Pinpoint the cell where the given text exists, returning its (x, y) midpoint coordinate. 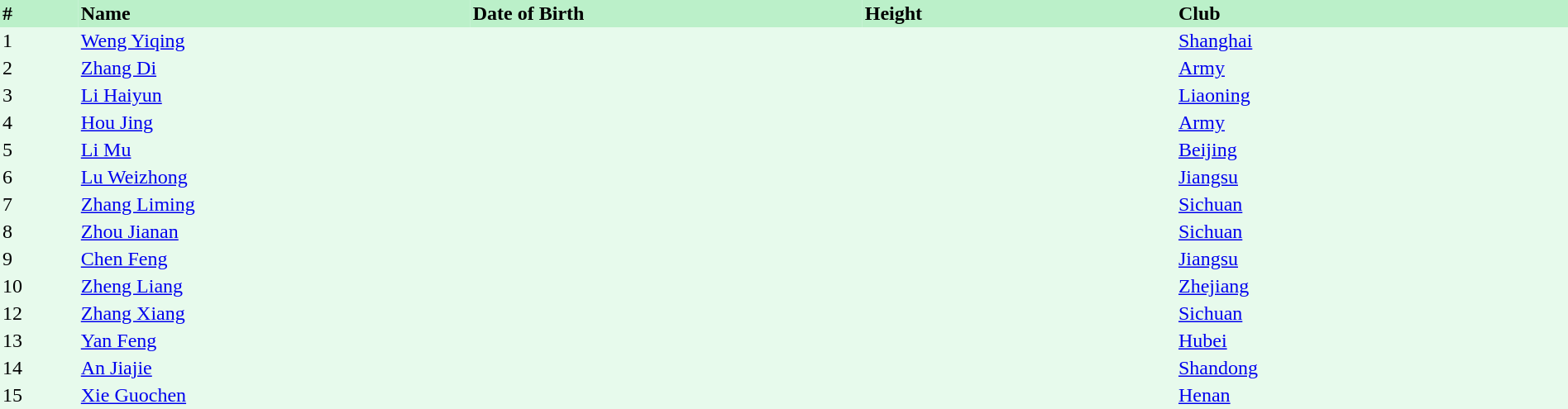
3 (40, 96)
Shanghai (1372, 41)
Li Haiyun (275, 96)
10 (40, 286)
An Jiajie (275, 369)
Club (1372, 13)
Shandong (1372, 369)
5 (40, 150)
Zhou Jianan (275, 231)
Henan (1372, 395)
8 (40, 231)
Weng Yiqing (275, 41)
Zhang Xiang (275, 314)
Hubei (1372, 340)
Yan Feng (275, 340)
Lu Weizhong (275, 177)
Zhang Di (275, 68)
Zhang Liming (275, 205)
14 (40, 369)
Height (1019, 13)
Date of Birth (667, 13)
Zhejiang (1372, 286)
Chen Feng (275, 259)
Name (275, 13)
2 (40, 68)
7 (40, 205)
9 (40, 259)
12 (40, 314)
Liaoning (1372, 96)
6 (40, 177)
Beijing (1372, 150)
Xie Guochen (275, 395)
13 (40, 340)
15 (40, 395)
Hou Jing (275, 122)
1 (40, 41)
# (40, 13)
Li Mu (275, 150)
4 (40, 122)
Zheng Liang (275, 286)
